Extract the [x, y] coordinate from the center of the cell holding the provided text.  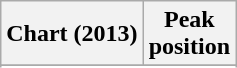
Chart (2013) [72, 34]
Peakposition [189, 34]
